Detect which cell encompasses the target text, then output its [x, y] center coordinate. 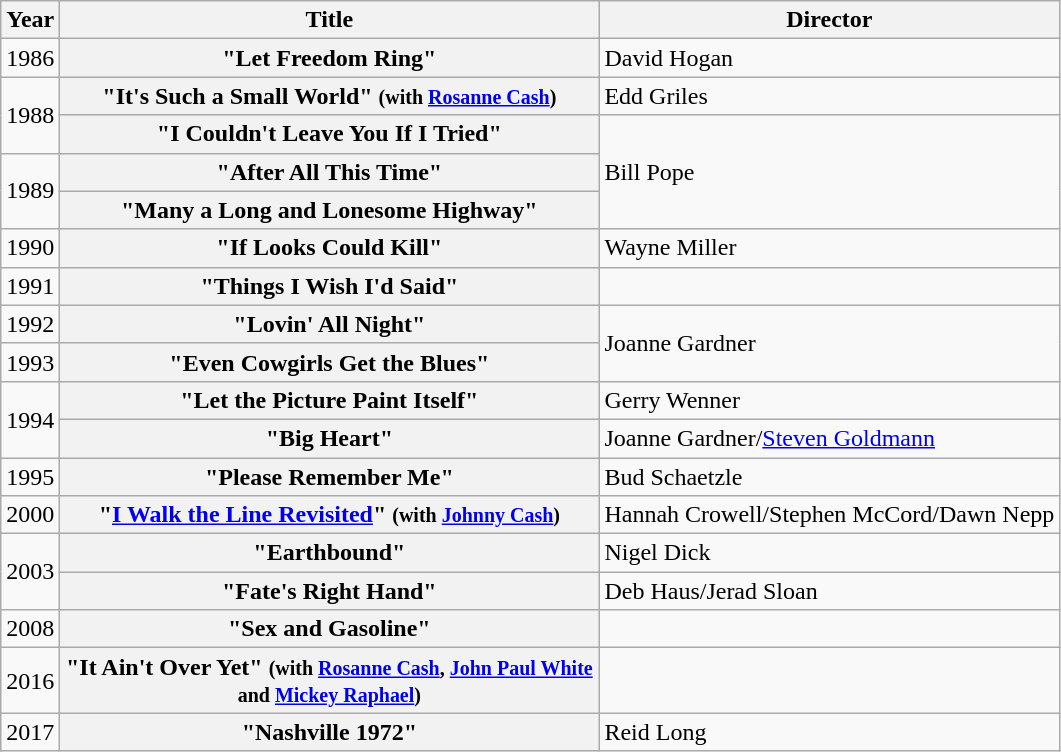
Bill Pope [830, 172]
Bud Schaetzle [830, 477]
"Big Heart" [330, 438]
"I Couldn't Leave You If I Tried" [330, 134]
2008 [30, 629]
2017 [30, 732]
"I Walk the Line Revisited" (with Johnny Cash) [330, 515]
Reid Long [830, 732]
"Please Remember Me" [330, 477]
1990 [30, 248]
2016 [30, 680]
1992 [30, 324]
Gerry Wenner [830, 400]
1994 [30, 419]
"Fate's Right Hand" [330, 591]
"After All This Time" [330, 172]
"Nashville 1972" [330, 732]
1991 [30, 286]
Hannah Crowell/Stephen McCord/Dawn Nepp [830, 515]
Edd Griles [830, 96]
"Earthbound" [330, 553]
Nigel Dick [830, 553]
Title [330, 20]
2000 [30, 515]
"Many a Long and Lonesome Highway" [330, 210]
Wayne Miller [830, 248]
2003 [30, 572]
Director [830, 20]
Year [30, 20]
1988 [30, 115]
"Sex and Gasoline" [330, 629]
"Things I Wish I'd Said" [330, 286]
"Even Cowgirls Get the Blues" [330, 362]
1989 [30, 191]
"Lovin' All Night" [330, 324]
"It Ain't Over Yet" (with Rosanne Cash, John Paul White and Mickey Raphael) [330, 680]
Joanne Gardner [830, 343]
1995 [30, 477]
Joanne Gardner/Steven Goldmann [830, 438]
"Let Freedom Ring" [330, 58]
1986 [30, 58]
1993 [30, 362]
"It's Such a Small World" (with Rosanne Cash) [330, 96]
"Let the Picture Paint Itself" [330, 400]
"If Looks Could Kill" [330, 248]
Deb Haus/Jerad Sloan [830, 591]
David Hogan [830, 58]
